Identify which cell holds the provided text, then report its [x, y] central coordinate. 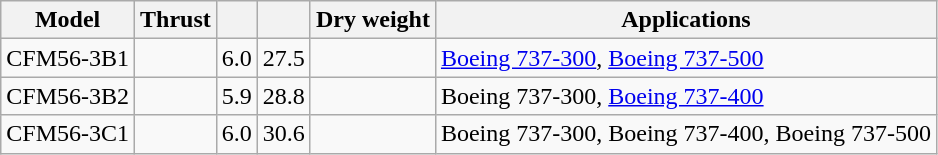
CFM56-3B2 [68, 96]
Boeing 737-300, Boeing 737-400 [686, 96]
Thrust [176, 20]
Applications [686, 20]
Model [68, 20]
5.9 [236, 96]
Boeing 737-300, Boeing 737-500 [686, 58]
CFM56-3B1 [68, 58]
30.6 [284, 134]
Boeing 737-300, Boeing 737-400, Boeing 737-500 [686, 134]
Dry weight [372, 20]
28.8 [284, 96]
27.5 [284, 58]
CFM56-3C1 [68, 134]
